For the text-containing cell, return its midpoint in (X, Y) coordinate format. 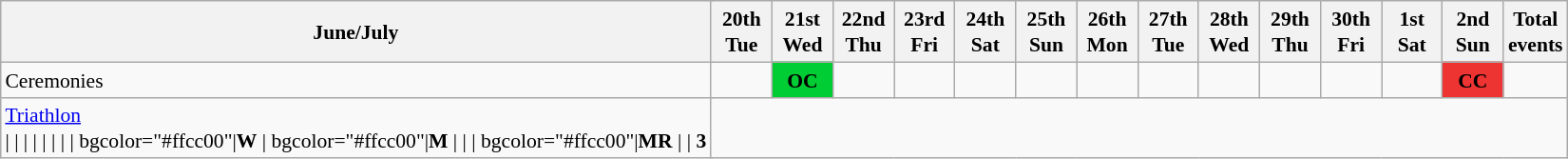
21stWed (802, 31)
29thThu (1290, 31)
June/July (355, 31)
28thWed (1229, 31)
Triathlon| | | | | | | | bgcolor="#ffcc00"|W | bgcolor="#ffcc00"|M | | | bgcolor="#ffcc00"|MR | | 3 (355, 128)
20thTue (741, 31)
30thFri (1351, 31)
24thSat (985, 31)
2ndSun (1473, 31)
23rdFri (925, 31)
25thSun (1046, 31)
1stSat (1412, 31)
Totalevents (1536, 31)
22ndThu (864, 31)
OC (802, 80)
CC (1473, 80)
Ceremonies (355, 80)
27thTue (1168, 31)
26thMon (1107, 31)
